Determine the [X, Y] coordinate at the center of the cell enclosing the given text.  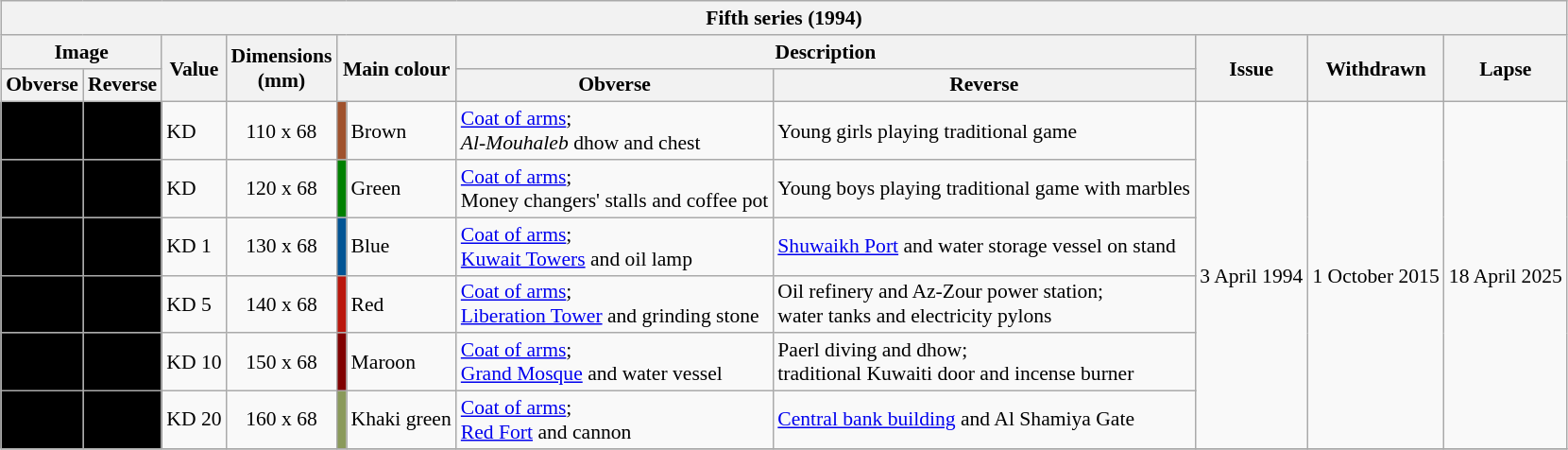
140 x 68 [281, 304]
Coat of arms;Kuwait Towers and oil lamp [615, 246]
Image [81, 51]
Paerl diving and dhow;traditional Kuwaiti door and incense burner [984, 361]
Brown [401, 130]
Green [401, 189]
130 x 68 [281, 246]
160 x 68 [281, 420]
Coat of arms;Al-Mouhaleb dhow and chest [615, 130]
Coat of arms;Money changers' stalls and coffee pot [615, 189]
110 x 68 [281, 130]
150 x 68 [281, 361]
Main colour [396, 68]
Description [826, 51]
1 October 2015 [1375, 276]
Value [194, 68]
Young girls playing traditional game [984, 130]
Khaki green [401, 420]
KD 1 [194, 246]
Oil refinery and Az-Zour power station;water tanks and electricity pylons [984, 304]
Red [401, 304]
Lapse [1506, 68]
Withdrawn [1375, 68]
18 April 2025 [1506, 276]
Coat of arms;Red Fort and cannon [615, 420]
Dimensions(mm) [281, 68]
Issue [1251, 68]
Shuwaikh Port and water storage vessel on stand [984, 246]
120 x 68 [281, 189]
Young boys playing traditional game with marbles [984, 189]
Coat of arms;Liberation Tower and grinding stone [615, 304]
3 April 1994 [1251, 276]
Fifth series (1994) [784, 18]
Central bank building and Al Shamiya Gate [984, 420]
KD 10 [194, 361]
KD 20 [194, 420]
Maroon [401, 361]
Blue [401, 246]
Coat of arms;Grand Mosque and water vessel [615, 361]
KD 5 [194, 304]
